Return [x, y] of the center of cell containing provided text 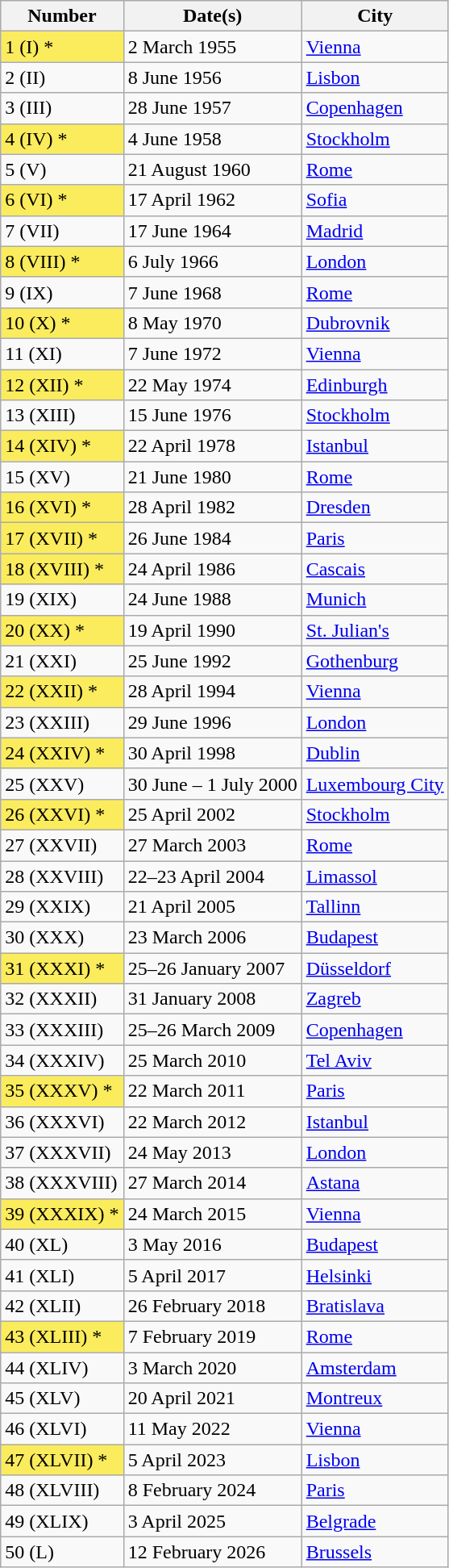
17 April 1962 [213, 200]
10 (X) * [62, 323]
33 (XXXIII) [62, 1030]
Luxembourg City [375, 784]
43 (XLIII) * [62, 1336]
45 (XLV) [62, 1399]
8 June 1956 [213, 77]
37 (XXXVII) [62, 1152]
25 June 1992 [213, 661]
Dresden [375, 508]
Belgrade [375, 1521]
16 (XVI) * [62, 508]
38 (XXXVIII) [62, 1183]
35 (XXXV) * [62, 1091]
30 April 1998 [213, 753]
Number [62, 16]
12 (XII) * [62, 385]
4 (IV) * [62, 139]
22 May 1974 [213, 385]
Tel Aviv [375, 1060]
36 (XXXVI) [62, 1122]
41 (XLI) [62, 1275]
Düsseldorf [375, 968]
Gothenburg [375, 661]
19 (XIX) [62, 600]
28 (XXVIII) [62, 876]
21 April 2005 [213, 907]
47 (XLVII) * [62, 1460]
3 May 2016 [213, 1244]
5 April 2023 [213, 1460]
7 June 1972 [213, 353]
29 (XXIX) [62, 907]
24 June 1988 [213, 600]
28 April 1994 [213, 692]
14 (XIV) * [62, 446]
24 (XXIV) * [62, 753]
24 March 2015 [213, 1214]
20 April 2021 [213, 1399]
27 (XXVII) [62, 845]
Edinburgh [375, 385]
5 (V) [62, 169]
29 June 1996 [213, 722]
Madrid [375, 231]
23 (XXIII) [62, 722]
32 (XXXII) [62, 999]
5 April 2017 [213, 1275]
25 April 2002 [213, 814]
9 (IX) [62, 292]
Sofia [375, 200]
13 (XIII) [62, 416]
15 (XV) [62, 477]
7 (VII) [62, 231]
6 (VI) * [62, 200]
11 May 2022 [213, 1429]
46 (XLVI) [62, 1429]
15 June 1976 [213, 416]
11 (XI) [62, 353]
21 June 1980 [213, 477]
44 (XLIV) [62, 1368]
3 (III) [62, 108]
8 (VIII) * [62, 261]
Bratislava [375, 1306]
Amsterdam [375, 1368]
22 March 2012 [213, 1122]
1 (I) * [62, 47]
8 February 2024 [213, 1491]
50 (L) [62, 1552]
40 (XL) [62, 1244]
30 June – 1 July 2000 [213, 784]
Dublin [375, 753]
Helsinki [375, 1275]
12 February 2026 [213, 1552]
22 (XXII) * [62, 692]
St. Julian's [375, 630]
19 April 1990 [213, 630]
7 June 1968 [213, 292]
4 June 1958 [213, 139]
Limassol [375, 876]
Astana [375, 1183]
49 (XLIX) [62, 1521]
21 August 1960 [213, 169]
24 May 2013 [213, 1152]
3 April 2025 [213, 1521]
26 (XXVI) * [62, 814]
17 (XVII) * [62, 538]
Zagreb [375, 999]
8 May 1970 [213, 323]
24 April 1986 [213, 569]
23 March 2006 [213, 938]
26 February 2018 [213, 1306]
31 January 2008 [213, 999]
27 March 2014 [213, 1183]
City [375, 16]
6 July 1966 [213, 261]
25 (XXV) [62, 784]
Dubrovnik [375, 323]
21 (XXI) [62, 661]
25–26 March 2009 [213, 1030]
22 April 1978 [213, 446]
26 June 1984 [213, 538]
2 March 1955 [213, 47]
Date(s) [213, 16]
48 (XLVIII) [62, 1491]
17 June 1964 [213, 231]
7 February 2019 [213, 1336]
31 (XXXI) * [62, 968]
Munich [375, 600]
28 June 1957 [213, 108]
27 March 2003 [213, 845]
Brussels [375, 1552]
Montreux [375, 1399]
25 March 2010 [213, 1060]
30 (XXX) [62, 938]
39 (XXXIX) * [62, 1214]
18 (XVIII) * [62, 569]
22 March 2011 [213, 1091]
22–23 April 2004 [213, 876]
3 March 2020 [213, 1368]
Cascais [375, 569]
34 (XXXIV) [62, 1060]
Tallinn [375, 907]
2 (II) [62, 77]
28 April 1982 [213, 508]
20 (XX) * [62, 630]
42 (XLII) [62, 1306]
25–26 January 2007 [213, 968]
